For the text-containing cell, return its midpoint in [X, Y] coordinate format. 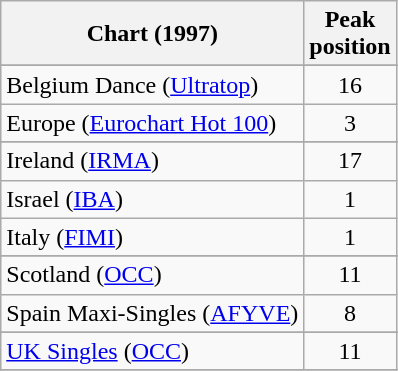
Peakposition [350, 34]
Israel (IBA) [152, 199]
Belgium Dance (Ultratop) [152, 85]
17 [350, 161]
8 [350, 313]
16 [350, 85]
Europe (Eurochart Hot 100) [152, 123]
Chart (1997) [152, 34]
3 [350, 123]
Ireland (IRMA) [152, 161]
Scotland (OCC) [152, 275]
Spain Maxi-Singles (AFYVE) [152, 313]
UK Singles (OCC) [152, 351]
Italy (FIMI) [152, 237]
